Detect which cell encompasses the target text, then output its [x, y] center coordinate. 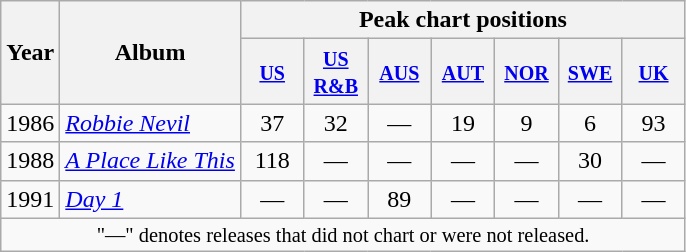
Year [30, 52]
AUT [463, 72]
A Place Like This [150, 161]
9 [527, 123]
37 [272, 123]
AUS [400, 72]
30 [590, 161]
Album [150, 52]
1991 [30, 199]
32 [336, 123]
Robbie Nevil [150, 123]
US [272, 72]
NOR [527, 72]
1986 [30, 123]
SWE [590, 72]
UK [654, 72]
6 [590, 123]
89 [400, 199]
19 [463, 123]
Day 1 [150, 199]
118 [272, 161]
Peak chart positions [462, 20]
US R&B [336, 72]
1988 [30, 161]
"—" denotes releases that did not chart or were not released. [344, 235]
93 [654, 123]
